Determine the (x, y) coordinate at the center of the cell enclosing the given text.  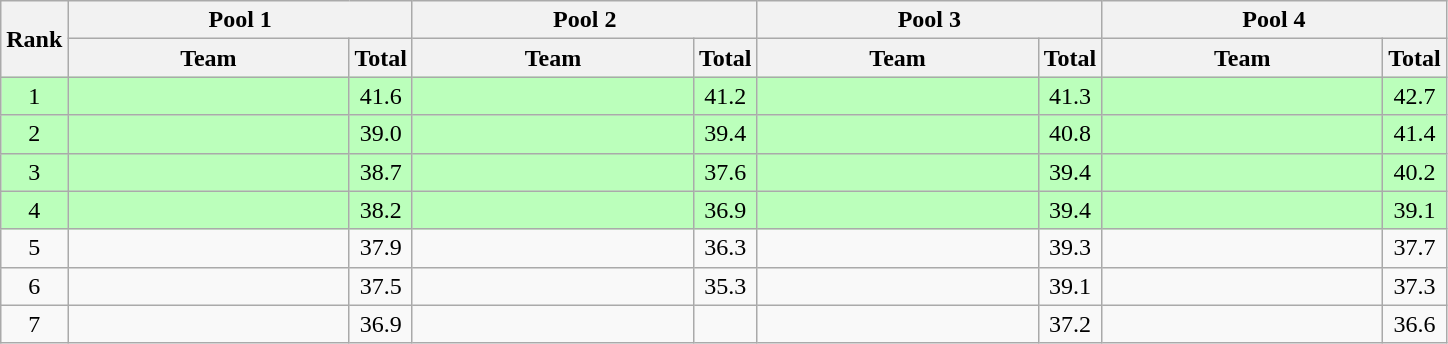
40.2 (1415, 172)
39.0 (381, 134)
39.3 (1070, 248)
38.7 (381, 172)
Pool 3 (930, 20)
Pool 1 (240, 20)
6 (34, 286)
41.6 (381, 96)
42.7 (1415, 96)
37.3 (1415, 286)
41.2 (726, 96)
37.2 (1070, 324)
38.2 (381, 210)
1 (34, 96)
37.9 (381, 248)
37.6 (726, 172)
41.3 (1070, 96)
4 (34, 210)
Rank (34, 39)
5 (34, 248)
37.7 (1415, 248)
7 (34, 324)
Pool 4 (1274, 20)
2 (34, 134)
36.3 (726, 248)
35.3 (726, 286)
36.6 (1415, 324)
37.5 (381, 286)
41.4 (1415, 134)
3 (34, 172)
40.8 (1070, 134)
Pool 2 (584, 20)
